Scan for the cell matching the given text and deliver its (X, Y) coordinate at center. 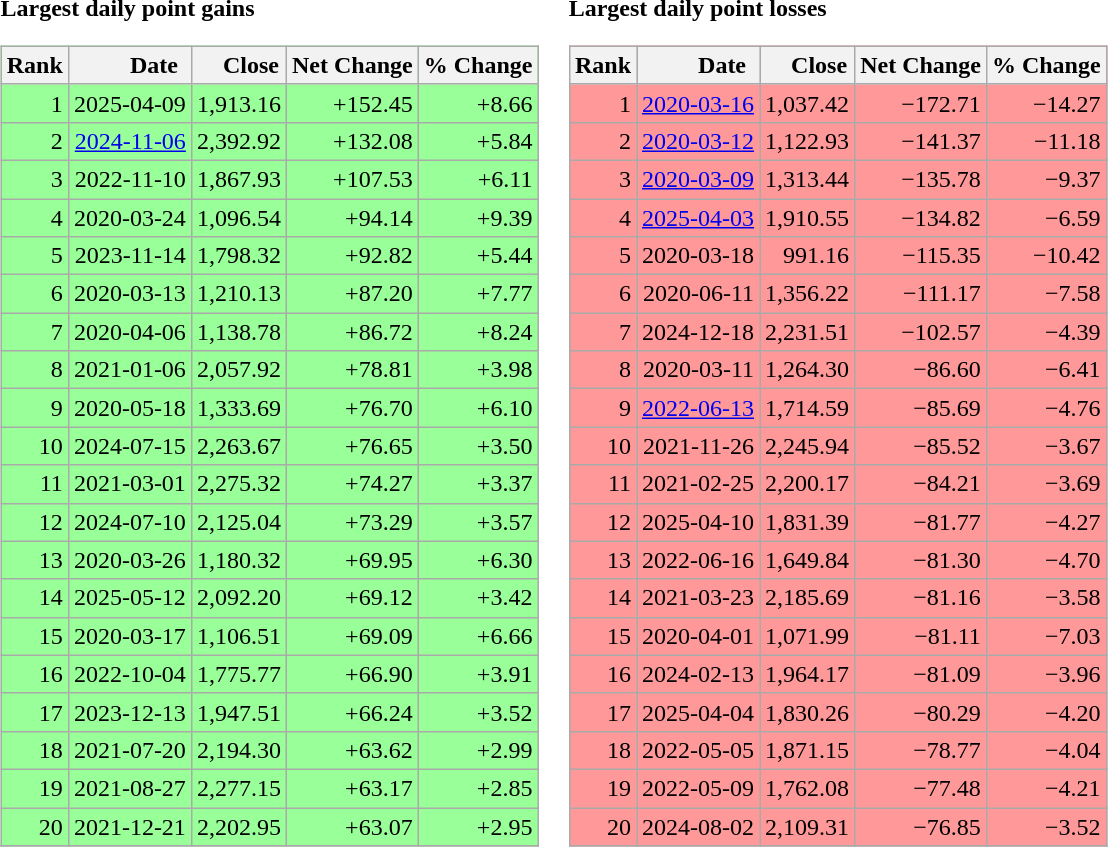
2025-04-03 (698, 217)
−4.20 (1046, 712)
−115.35 (921, 256)
1,830.26 (808, 712)
1,913.16 (238, 103)
−86.60 (921, 370)
+6.11 (478, 179)
2023-12-13 (130, 712)
2,277.15 (238, 788)
2025-04-10 (698, 522)
−9.37 (1046, 179)
+73.29 (352, 522)
+66.90 (352, 674)
2020-03-24 (130, 217)
+2.99 (478, 750)
+69.12 (352, 598)
−3.58 (1046, 598)
−4.76 (1046, 408)
−85.69 (921, 408)
−81.09 (921, 674)
+78.81 (352, 370)
−81.11 (921, 636)
+3.57 (478, 522)
1,333.69 (238, 408)
991.16 (808, 256)
+76.65 (352, 446)
2025-05-12 (130, 598)
−14.27 (1046, 103)
+6.10 (478, 408)
+8.66 (478, 103)
2024-07-10 (130, 522)
2021-02-25 (698, 484)
1,649.84 (808, 560)
−102.57 (921, 332)
2023-11-14 (130, 256)
−4.27 (1046, 522)
−81.30 (921, 560)
2,263.67 (238, 446)
−3.96 (1046, 674)
2025-04-04 (698, 712)
+63.17 (352, 788)
2,202.95 (238, 827)
2021-03-01 (130, 484)
+8.24 (478, 332)
+152.45 (352, 103)
+7.77 (478, 294)
2020-03-17 (130, 636)
−81.16 (921, 598)
−6.41 (1046, 370)
2021-11-26 (698, 446)
−3.67 (1046, 446)
1,867.93 (238, 179)
1,106.51 (238, 636)
+3.37 (478, 484)
2024-11-06 (130, 141)
1,037.42 (808, 103)
+9.39 (478, 217)
2022-05-09 (698, 788)
+74.27 (352, 484)
1,210.13 (238, 294)
+63.62 (352, 750)
+3.50 (478, 446)
1,762.08 (808, 788)
+63.07 (352, 827)
+87.20 (352, 294)
+5.44 (478, 256)
1,180.32 (238, 560)
2022-10-04 (130, 674)
2,200.17 (808, 484)
−7.58 (1046, 294)
2020-03-18 (698, 256)
2021-03-23 (698, 598)
−141.37 (921, 141)
−85.52 (921, 446)
−76.85 (921, 827)
+6.30 (478, 560)
−84.21 (921, 484)
2024-08-02 (698, 827)
+76.70 (352, 408)
+3.91 (478, 674)
1,947.51 (238, 712)
1,964.17 (808, 674)
2020-03-12 (698, 141)
+92.82 (352, 256)
2020-03-13 (130, 294)
2,109.31 (808, 827)
1,798.32 (238, 256)
−7.03 (1046, 636)
+3.42 (478, 598)
−81.77 (921, 522)
2020-03-26 (130, 560)
2021-08-27 (130, 788)
−11.18 (1046, 141)
2021-01-06 (130, 370)
−172.71 (921, 103)
−10.42 (1046, 256)
1,831.39 (808, 522)
2022-05-05 (698, 750)
1,071.99 (808, 636)
2022-06-13 (698, 408)
−3.69 (1046, 484)
+86.72 (352, 332)
2,245.94 (808, 446)
2,275.32 (238, 484)
+5.84 (478, 141)
2,392.92 (238, 141)
2,185.69 (808, 598)
−4.04 (1046, 750)
1,122.93 (808, 141)
+69.95 (352, 560)
−134.82 (921, 217)
+2.85 (478, 788)
+132.08 (352, 141)
1,714.59 (808, 408)
+94.14 (352, 217)
−4.21 (1046, 788)
+3.98 (478, 370)
2,231.51 (808, 332)
1,775.77 (238, 674)
2022-11-10 (130, 179)
+6.66 (478, 636)
2020-05-18 (130, 408)
+66.24 (352, 712)
2024-02-13 (698, 674)
2020-03-11 (698, 370)
−78.77 (921, 750)
−4.39 (1046, 332)
+69.09 (352, 636)
−3.52 (1046, 827)
2020-03-09 (698, 179)
2020-04-01 (698, 636)
2024-12-18 (698, 332)
2025-04-09 (130, 103)
2020-03-16 (698, 103)
1,910.55 (808, 217)
1,096.54 (238, 217)
1,356.22 (808, 294)
−77.48 (921, 788)
−6.59 (1046, 217)
2,125.04 (238, 522)
1,138.78 (238, 332)
1,313.44 (808, 179)
1,264.30 (808, 370)
2020-06-11 (698, 294)
2020-04-06 (130, 332)
−4.70 (1046, 560)
−80.29 (921, 712)
2,194.30 (238, 750)
1,871.15 (808, 750)
2,092.20 (238, 598)
2021-12-21 (130, 827)
2021-07-20 (130, 750)
−111.17 (921, 294)
2024-07-15 (130, 446)
−135.78 (921, 179)
+107.53 (352, 179)
2,057.92 (238, 370)
2022-06-16 (698, 560)
+2.95 (478, 827)
+3.52 (478, 712)
